Identify which cell holds the provided text, then report its (x, y) central coordinate. 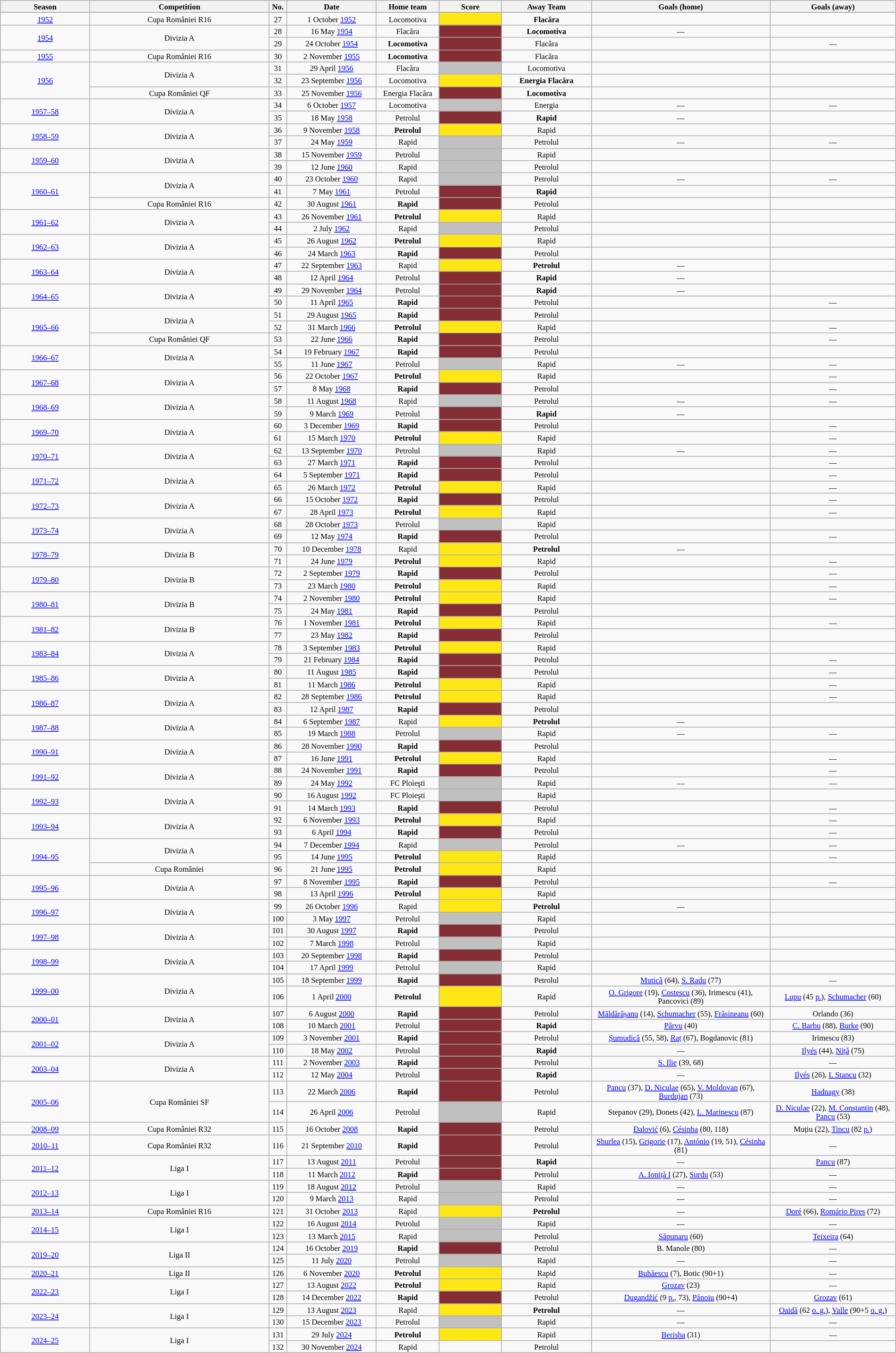
15 December 2023 (332, 1322)
10 March 2001 (332, 1025)
104 (278, 968)
1966–67 (45, 357)
2 November 1980 (332, 598)
79 (278, 659)
128 (278, 1297)
73 (278, 586)
80 (278, 672)
109 (278, 1038)
8 May 1968 (332, 389)
83 (278, 709)
102 (278, 943)
71 (278, 561)
2008–09 (45, 1128)
1967–68 (45, 382)
68 (278, 524)
6 August 2000 (332, 1013)
64 (278, 475)
1955 (45, 56)
105 (278, 980)
1996–97 (45, 912)
Cupa României (180, 869)
96 (278, 869)
132 (278, 1346)
8 November 1995 (332, 881)
67 (278, 512)
50 (278, 302)
130 (278, 1322)
112 (278, 1075)
1957–58 (45, 111)
65 (278, 487)
Muțiu (22), Tincu (82 p.) (833, 1128)
16 October 2019 (332, 1248)
94 (278, 844)
123 (278, 1236)
2013–14 (45, 1211)
11 August 1968 (332, 401)
63 (278, 462)
90 (278, 795)
7 March 1998 (332, 943)
1960–61 (45, 191)
56 (278, 376)
22 March 2006 (332, 1091)
29 November 1964 (332, 290)
38 (278, 155)
Săpunaru (60) (681, 1236)
29 August 1965 (332, 314)
41 (278, 191)
1992–93 (45, 801)
22 October 1967 (332, 376)
11 June 1967 (332, 364)
14 June 1995 (332, 857)
34 (278, 105)
12 April 1987 (332, 709)
16 June 1991 (332, 758)
1985–86 (45, 678)
9 November 1958 (332, 130)
40 (278, 179)
115 (278, 1128)
113 (278, 1091)
31 March 1966 (332, 327)
100 (278, 918)
Season (45, 7)
Stepanov (29), Donets (42), L. Marinescu (87) (681, 1112)
A. Ioniță I (27), Surdu (53) (681, 1174)
3 December 1969 (332, 425)
26 March 1972 (332, 487)
58 (278, 401)
13 August 2022 (332, 1285)
5 September 1971 (332, 475)
11 July 2020 (332, 1260)
47 (278, 265)
6 October 1957 (332, 105)
69 (278, 536)
61 (278, 438)
44 (278, 228)
Away Team (546, 7)
1958–59 (45, 136)
24 May 1992 (332, 783)
77 (278, 635)
24 June 1979 (332, 561)
1952 (45, 19)
66 (278, 499)
78 (278, 647)
91 (278, 807)
B. Manole (80) (681, 1248)
2022–23 (45, 1291)
85 (278, 733)
1979–80 (45, 580)
7 May 1961 (332, 191)
2 September 1979 (332, 573)
82 (278, 696)
37 (278, 142)
2010–11 (45, 1145)
93 (278, 832)
13 August 2023 (332, 1310)
131 (278, 1334)
Măldărășanu (14), Schumacher (55), Frăsineanu (60) (681, 1013)
124 (278, 1248)
108 (278, 1025)
1 April 2000 (332, 997)
Cupa României SF (180, 1101)
49 (278, 290)
1999–00 (45, 990)
2023–24 (45, 1316)
26 August 1962 (332, 241)
89 (278, 783)
2011–12 (45, 1168)
120 (278, 1199)
74 (278, 598)
1995–96 (45, 887)
119 (278, 1187)
2012–13 (45, 1193)
86 (278, 746)
Oaidă (62 o. g.), Valle (90+5 o. g.) (833, 1310)
15 March 1970 (332, 438)
24 November 1991 (332, 771)
S. Ilie (39, 68) (681, 1062)
1 November 1981 (332, 623)
1968–69 (45, 407)
11 August 1985 (332, 672)
2 November 2003 (332, 1062)
11 March 2012 (332, 1174)
Ilyés (44), Niță (75) (833, 1050)
70 (278, 549)
29 July 2024 (332, 1334)
24 October 1954 (332, 43)
25 November 1956 (332, 93)
84 (278, 721)
1969–70 (45, 432)
Pancu (87) (833, 1162)
14 March 1993 (332, 807)
126 (278, 1273)
Sburlea (15), Grigorie (17), António (19, 51), Césinha (81) (681, 1145)
1981–82 (45, 629)
1956 (45, 80)
7 December 1994 (332, 844)
Irimescu (83) (833, 1038)
Energia (546, 105)
Orlando (36) (833, 1013)
19 March 1988 (332, 733)
2 November 1955 (332, 56)
18 May 2002 (332, 1050)
127 (278, 1285)
D. Niculae (22), M. Constantin (48), Pancu (53) (833, 1112)
16 August 2014 (332, 1223)
16 October 2008 (332, 1128)
23 May 1982 (332, 635)
13 August 2011 (332, 1162)
33 (278, 93)
Mutică (64), S. Radu (77) (681, 980)
24 May 1981 (332, 610)
27 March 1971 (332, 462)
9 March 2013 (332, 1199)
31 (278, 68)
1978–79 (45, 555)
114 (278, 1112)
62 (278, 450)
Home team (407, 7)
Pancu (37), D. Niculae (65), V. Moldovan (67), Burdujan (73) (681, 1091)
9 March 1969 (332, 413)
1998–99 (45, 962)
20 September 1998 (332, 955)
16 August 1992 (332, 795)
2019–20 (45, 1254)
121 (278, 1211)
Doré (66), Romário Pires (72) (833, 1211)
1973–74 (45, 530)
2020–21 (45, 1273)
21 June 1995 (332, 869)
18 May 1958 (332, 117)
24 May 1959 (332, 142)
15 November 1959 (332, 155)
Hadnagy (38) (833, 1091)
1970–71 (45, 456)
17 April 1999 (332, 968)
1980–81 (45, 604)
6 November 2020 (332, 1273)
55 (278, 364)
No. (278, 7)
28 September 1986 (332, 696)
Đalović (6), Césinha (80, 118) (681, 1128)
43 (278, 216)
22 September 1963 (332, 265)
19 February 1967 (332, 351)
1 October 1952 (332, 19)
28 April 1973 (332, 512)
O. Grigore (19), Costescu (36), Irimescu (41), Pancovici (89) (681, 997)
32 (278, 80)
Score (471, 7)
60 (278, 425)
23 September 1956 (332, 80)
118 (278, 1174)
117 (278, 1162)
59 (278, 413)
1965–66 (45, 327)
42 (278, 204)
1987–88 (45, 727)
1972–73 (45, 505)
53 (278, 339)
1993–94 (45, 826)
22 June 1966 (332, 339)
75 (278, 610)
24 March 1963 (332, 253)
29 April 1956 (332, 68)
1954 (45, 37)
2001–02 (45, 1044)
2000–01 (45, 1019)
26 October 1996 (332, 906)
3 November 2001 (332, 1038)
C. Barbu (88), Burke (90) (833, 1025)
30 (278, 56)
12 May 2004 (332, 1075)
88 (278, 771)
92 (278, 820)
1959–60 (45, 161)
Lupu (45 p.), Schumacher (60) (833, 997)
13 September 1970 (332, 450)
30 November 2024 (332, 1346)
6 September 1987 (332, 721)
1983–84 (45, 653)
Grozav (23) (681, 1285)
13 March 2015 (332, 1236)
10 December 1978 (332, 549)
23 October 1960 (332, 179)
Buhăescu (7), Botic (90+1) (681, 1273)
11 April 1965 (332, 302)
Berisha (31) (681, 1334)
57 (278, 389)
1986–87 (45, 703)
Pârvu (40) (681, 1025)
111 (278, 1062)
12 June 1960 (332, 167)
21 September 2010 (332, 1145)
52 (278, 327)
26 April 2006 (332, 1112)
1997–98 (45, 937)
106 (278, 997)
35 (278, 117)
3 May 1997 (332, 918)
21 February 1984 (332, 659)
3 September 1983 (332, 647)
13 April 1996 (332, 893)
14 December 2022 (332, 1297)
99 (278, 906)
1990–91 (45, 752)
1961–62 (45, 222)
72 (278, 573)
98 (278, 893)
51 (278, 314)
2003–04 (45, 1068)
1964–65 (45, 296)
28 (278, 31)
107 (278, 1013)
87 (278, 758)
Dugandžić (9 p., 73), Pănoiu (90+4) (681, 1297)
110 (278, 1050)
1971–72 (45, 481)
45 (278, 241)
1994–95 (45, 857)
27 (278, 19)
122 (278, 1223)
18 August 2012 (332, 1187)
Date (332, 7)
30 August 1961 (332, 204)
6 November 1993 (332, 820)
125 (278, 1260)
1991–92 (45, 777)
2 July 1962 (332, 228)
1963–64 (45, 271)
81 (278, 684)
30 August 1997 (332, 930)
39 (278, 167)
103 (278, 955)
116 (278, 1145)
54 (278, 351)
95 (278, 857)
16 May 1954 (332, 31)
15 October 1972 (332, 499)
28 November 1990 (332, 746)
29 (278, 43)
Competition (180, 7)
36 (278, 130)
101 (278, 930)
18 September 1999 (332, 980)
Ilyés (26), I. Stancu (32) (833, 1075)
Grozav (61) (833, 1297)
Goals (away) (833, 7)
97 (278, 881)
Teixeira (64) (833, 1236)
23 March 1980 (332, 586)
1962–63 (45, 247)
6 April 1994 (332, 832)
12 May 1974 (332, 536)
26 November 1961 (332, 216)
28 October 1973 (332, 524)
46 (278, 253)
129 (278, 1310)
76 (278, 623)
2014–15 (45, 1230)
48 (278, 278)
11 March 1986 (332, 684)
2005–06 (45, 1101)
Șumudică (55, 58), Raț (67), Bogdanovic (81) (681, 1038)
2024–25 (45, 1340)
12 April 1964 (332, 278)
31 October 2013 (332, 1211)
Goals (home) (681, 7)
